Determine the [X, Y] coordinate at the center of the cell enclosing the given text.  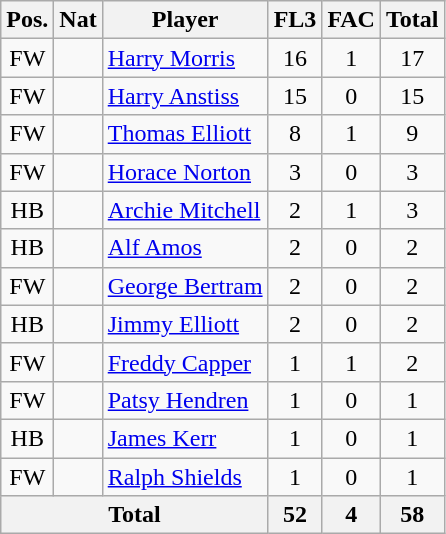
52 [295, 515]
James Kerr [185, 438]
58 [412, 515]
Harry Morris [185, 58]
17 [412, 58]
FL3 [295, 20]
Patsy Hendren [185, 400]
Player [185, 20]
Pos. [28, 20]
Freddy Capper [185, 362]
Nat [78, 20]
Harry Anstiss [185, 96]
16 [295, 58]
8 [295, 134]
FAC [352, 20]
Ralph Shields [185, 477]
Horace Norton [185, 172]
9 [412, 134]
Thomas Elliott [185, 134]
Alf Amos [185, 248]
Jimmy Elliott [185, 324]
George Bertram [185, 286]
4 [352, 515]
Archie Mitchell [185, 210]
